Provide the [X, Y] coordinate of the cell's center where the given text is located.  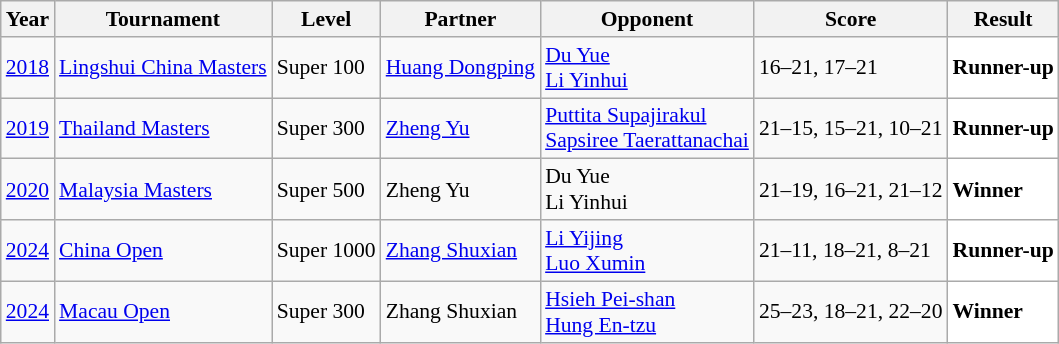
Macau Open [163, 312]
Thailand Masters [163, 128]
Super 500 [326, 190]
Level [326, 19]
Year [28, 19]
Result [1004, 19]
2020 [28, 190]
Lingshui China Masters [163, 68]
Score [851, 19]
2019 [28, 128]
21–11, 18–21, 8–21 [851, 250]
Malaysia Masters [163, 190]
China Open [163, 250]
2018 [28, 68]
16–21, 17–21 [851, 68]
Opponent [647, 19]
Partner [460, 19]
Super 100 [326, 68]
Super 1000 [326, 250]
Hsieh Pei-shan Hung En-tzu [647, 312]
Tournament [163, 19]
Puttita Supajirakul Sapsiree Taerattanachai [647, 128]
21–19, 16–21, 21–12 [851, 190]
25–23, 18–21, 22–20 [851, 312]
21–15, 15–21, 10–21 [851, 128]
Huang Dongping [460, 68]
Li Yijing Luo Xumin [647, 250]
